Find where the given text appears and provide that cell's center as [X, Y] coordinate. 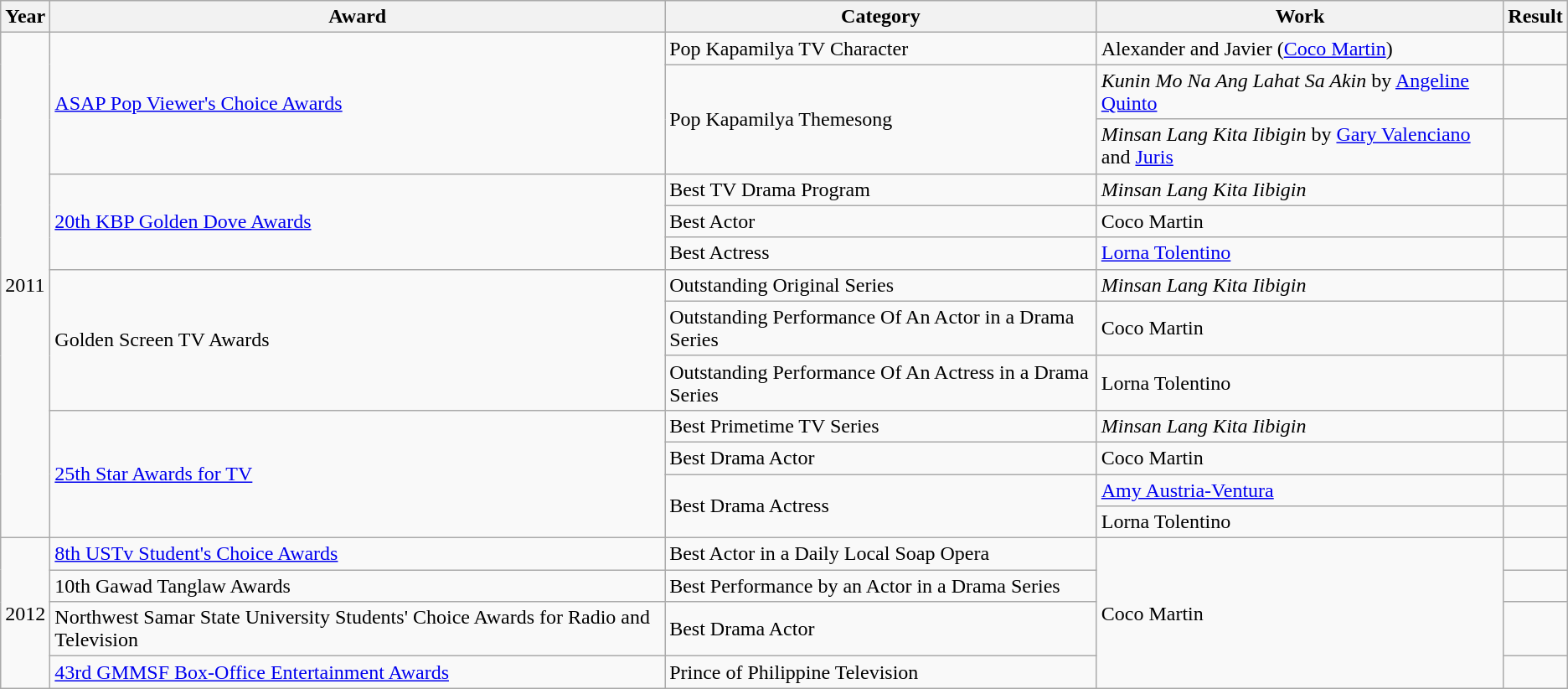
Golden Screen TV Awards [358, 339]
Outstanding Performance Of An Actor in a Drama Series [881, 329]
2011 [25, 285]
Pop Kapamilya Themesong [881, 119]
20th KBP Golden Dove Awards [358, 221]
Award [358, 17]
25th Star Awards for TV [358, 474]
Prince of Philippine Television [881, 672]
Northwest Samar State University Students' Choice Awards for Radio and Television [358, 629]
Category [881, 17]
Best Actress [881, 253]
43rd GMMSF Box-Office Entertainment Awards [358, 672]
Minsan Lang Kita Iibigin by Gary Valenciano and Juris [1300, 146]
Best Actor in a Daily Local Soap Opera [881, 554]
Kunin Mo Na Ang Lahat Sa Akin by Angeline Quinto [1300, 92]
Alexander and Javier (Coco Martin) [1300, 49]
Outstanding Performance Of An Actress in a Drama Series [881, 382]
Best TV Drama Program [881, 189]
8th USTv Student's Choice Awards [358, 554]
Year [25, 17]
Best Drama Actress [881, 506]
Result [1535, 17]
ASAP Pop Viewer's Choice Awards [358, 103]
Amy Austria-Ventura [1300, 490]
Pop Kapamilya TV Character [881, 49]
Best Performance by an Actor in a Drama Series [881, 586]
Outstanding Original Series [881, 285]
Work [1300, 17]
Best Actor [881, 221]
2012 [25, 614]
10th Gawad Tanglaw Awards [358, 586]
Best Primetime TV Series [881, 426]
